Pinpoint the cell where the given text exists, returning its [x, y] midpoint coordinate. 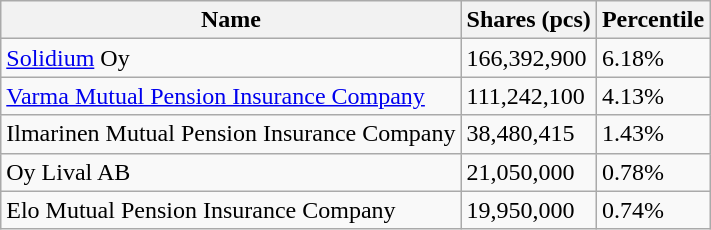
Oy Lival AB [231, 172]
Shares (pcs) [528, 20]
Elo Mutual Pension Insurance Company [231, 210]
Solidium Oy [231, 58]
0.74% [652, 210]
Varma Mutual Pension Insurance Company [231, 96]
166,392,900 [528, 58]
19,950,000 [528, 210]
111,242,100 [528, 96]
Percentile [652, 20]
0.78% [652, 172]
21,050,000 [528, 172]
Name [231, 20]
Ilmarinen Mutual Pension Insurance Company [231, 134]
1.43% [652, 134]
4.13% [652, 96]
38,480,415 [528, 134]
6.18% [652, 58]
